For the text-containing cell, return its midpoint in (X, Y) coordinate format. 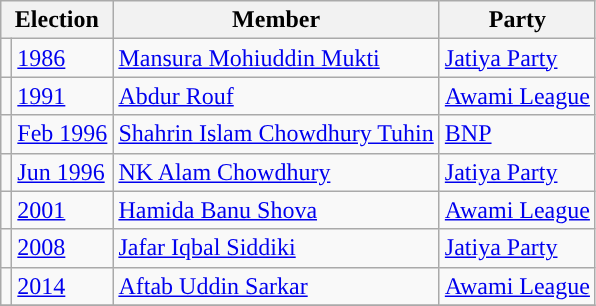
2014 (62, 286)
Shahrin Islam Chowdhury Tuhin (276, 134)
Mansura Mohiuddin Mukti (276, 58)
1986 (62, 58)
Jafar Iqbal Siddiki (276, 248)
Feb 1996 (62, 134)
Member (276, 20)
Jun 1996 (62, 172)
Election (57, 20)
2008 (62, 248)
Aftab Uddin Sarkar (276, 286)
1991 (62, 96)
2001 (62, 210)
NK Alam Chowdhury (276, 172)
BNP (517, 134)
Hamida Banu Shova (276, 210)
Abdur Rouf (276, 96)
Party (517, 20)
